For the text-containing cell, return its midpoint in [x, y] coordinate format. 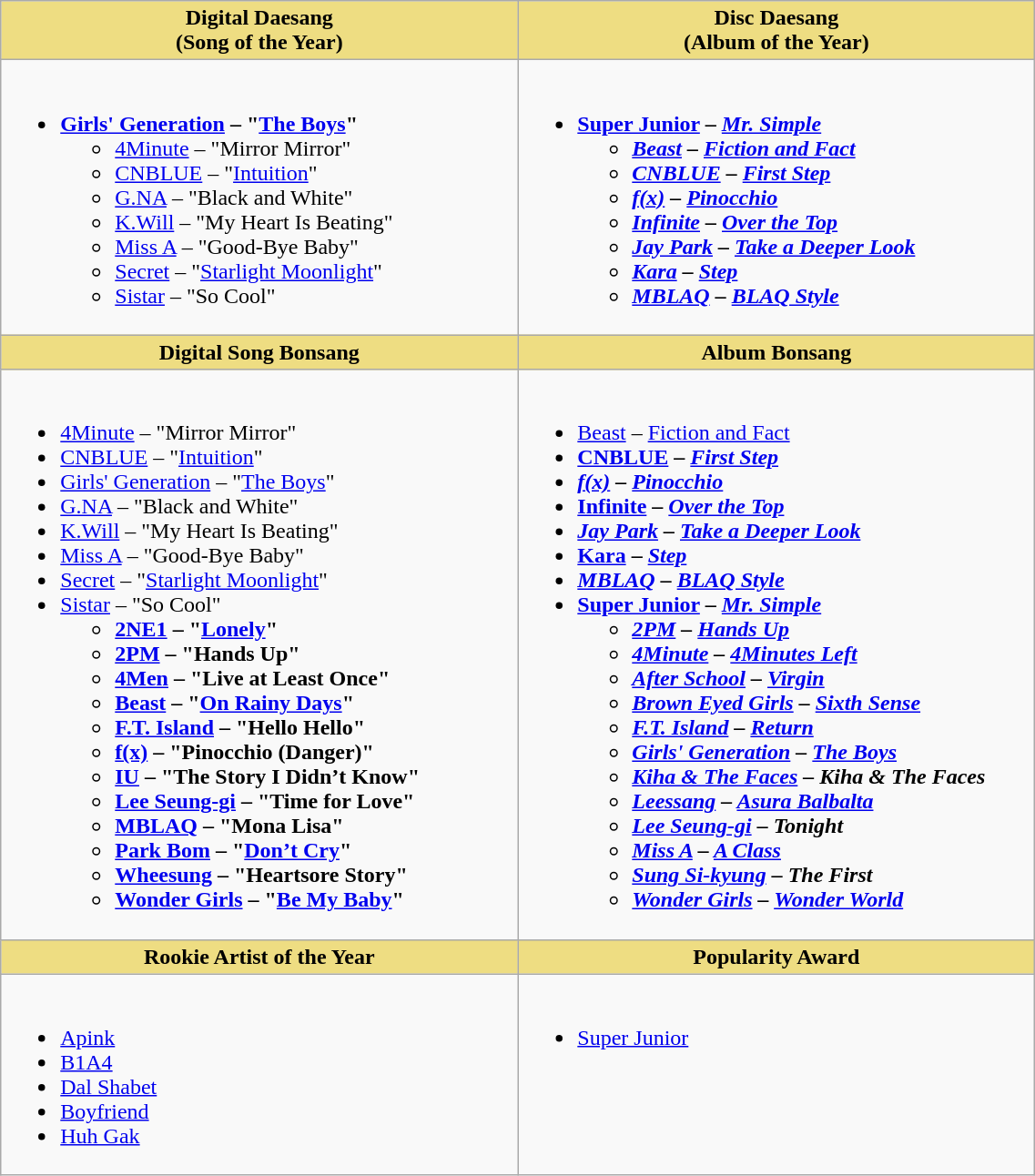
Super Junior [776, 1074]
Digital Daesang (Song of the Year) [259, 31]
Digital Song Bonsang [259, 352]
Rookie Artist of the Year [259, 957]
Popularity Award [776, 957]
Disc Daesang (Album of the Year) [776, 31]
Album Bonsang [776, 352]
ApinkB1A4Dal ShabetBoyfriendHuh Gak [259, 1074]
